Pinpoint the cell where the given text exists, returning its [x, y] midpoint coordinate. 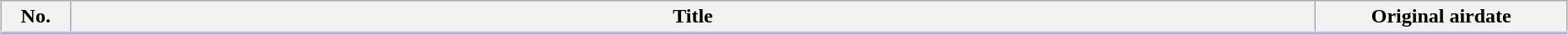
Original airdate [1441, 17]
No. [35, 17]
Title [693, 17]
